For the text-containing cell, return its midpoint in (x, y) coordinate format. 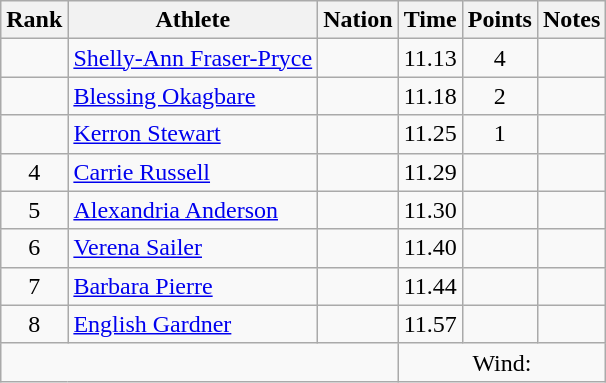
Athlete (193, 20)
Verena Sailer (193, 248)
11.25 (430, 134)
Barbara Pierre (193, 286)
11.57 (430, 324)
Carrie Russell (193, 172)
11.13 (430, 58)
Rank (34, 20)
11.29 (430, 172)
8 (34, 324)
Nation (358, 20)
7 (34, 286)
6 (34, 248)
Shelly-Ann Fraser-Pryce (193, 58)
Points (500, 20)
Notes (571, 20)
11.40 (430, 248)
11.30 (430, 210)
Kerron Stewart (193, 134)
Alexandria Anderson (193, 210)
1 (500, 134)
11.18 (430, 96)
Wind: (502, 362)
English Gardner (193, 324)
2 (500, 96)
Time (430, 20)
11.44 (430, 286)
Blessing Okagbare (193, 96)
5 (34, 210)
